Provide the [X, Y] coordinate of the cell's center where the given text is located.  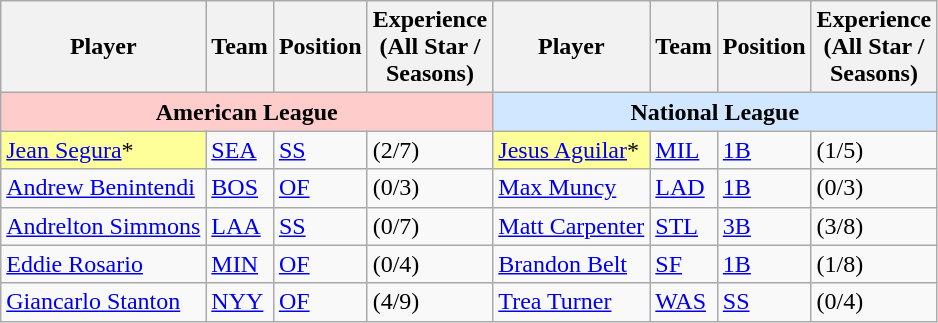
Giancarlo Stanton [104, 302]
(4/9) [430, 302]
Andrew Benintendi [104, 188]
Brandon Belt [572, 264]
SF [684, 264]
(3/8) [874, 226]
NYY [240, 302]
Matt Carpenter [572, 226]
(1/5) [874, 150]
Jesus Aguilar* [572, 150]
BOS [240, 188]
Andrelton Simmons [104, 226]
(2/7) [430, 150]
LAA [240, 226]
National League [715, 112]
MIL [684, 150]
WAS [684, 302]
MIN [240, 264]
Jean Segura* [104, 150]
(0/7) [430, 226]
American League [247, 112]
STL [684, 226]
LAD [684, 188]
SEA [240, 150]
(1/8) [874, 264]
Eddie Rosario [104, 264]
3B [764, 226]
Max Muncy [572, 188]
Trea Turner [572, 302]
